Locate the cell with the specified text and output its [X, Y] center coordinate. 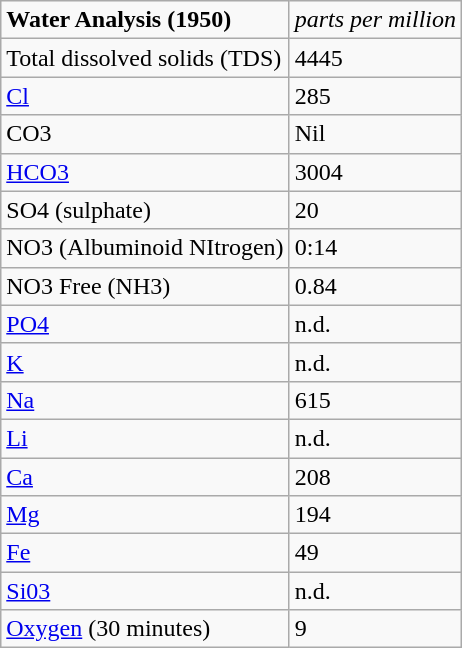
Mg [145, 515]
0.84 [375, 286]
9 [375, 629]
NO3 Free (NH3) [145, 286]
3004 [375, 172]
K [145, 362]
Fe [145, 553]
SO4 (sulphate) [145, 210]
PO4 [145, 324]
Cl [145, 96]
Li [145, 438]
20 [375, 210]
CO3 [145, 134]
615 [375, 400]
208 [375, 477]
Na [145, 400]
Water Analysis (1950) [145, 20]
49 [375, 553]
4445 [375, 58]
Nil [375, 134]
0:14 [375, 248]
194 [375, 515]
Oxygen (30 minutes) [145, 629]
Ca [145, 477]
parts per million [375, 20]
Si03 [145, 591]
HCO3 [145, 172]
285 [375, 96]
Total dissolved solids (TDS) [145, 58]
NO3 (Albuminoid NItrogen) [145, 248]
